Provide the (X, Y) coordinate of the cell's center where the given text is located.  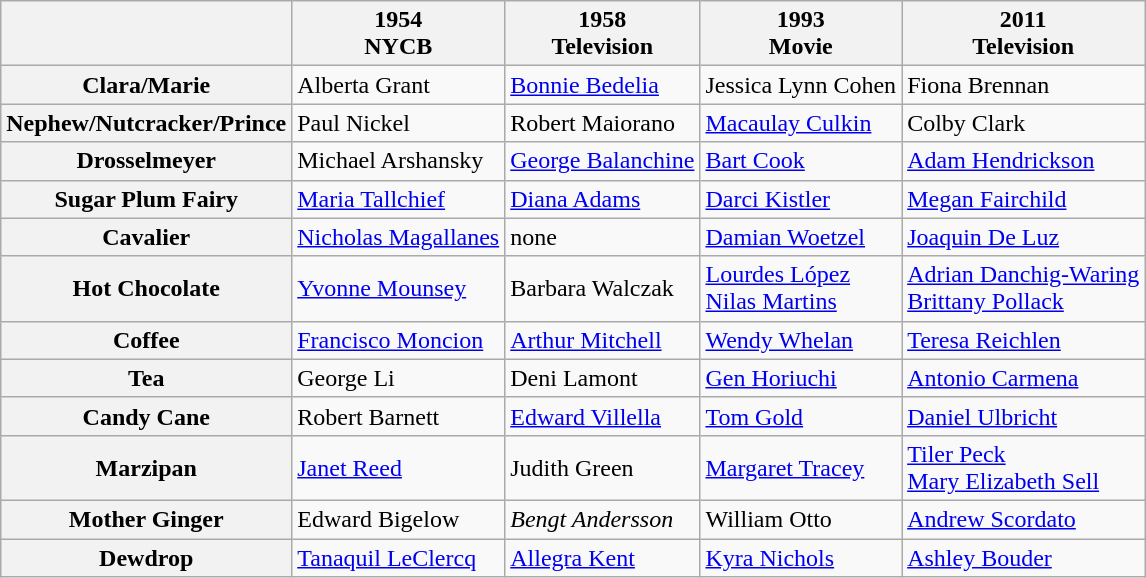
Sugar Plum Fairy (146, 199)
Bart Cook (801, 161)
Tom Gold (801, 416)
Alberta Grant (398, 85)
2011Television (1024, 34)
Edward Villella (602, 416)
Daniel Ulbricht (1024, 416)
1958Television (602, 34)
Tea (146, 378)
Adrian Danchig-WaringBrittany Pollack (1024, 288)
Arthur Mitchell (602, 340)
Robert Barnett (398, 416)
Nicholas Magallanes (398, 237)
Allegra Kent (602, 557)
William Otto (801, 519)
Diana Adams (602, 199)
Fiona Brennan (1024, 85)
Colby Clark (1024, 123)
Robert Maiorano (602, 123)
Edward Bigelow (398, 519)
Michael Arshansky (398, 161)
Deni Lamont (602, 378)
Paul Nickel (398, 123)
Nephew/Nutcracker/Prince (146, 123)
Candy Cane (146, 416)
Coffee (146, 340)
none (602, 237)
Kyra Nichols (801, 557)
Antonio Carmena (1024, 378)
Yvonne Mounsey (398, 288)
Marzipan (146, 468)
Joaquin De Luz (1024, 237)
Adam Hendrickson (1024, 161)
Gen Horiuchi (801, 378)
Lourdes LópezNilas Martins (801, 288)
Andrew Scordato (1024, 519)
Maria Tallchief (398, 199)
Margaret Tracey (801, 468)
Tiler PeckMary Elizabeth Sell (1024, 468)
Darci Kistler (801, 199)
Tanaquil LeClercq (398, 557)
George Li (398, 378)
Mother Ginger (146, 519)
1993Movie (801, 34)
Clara/Marie (146, 85)
Teresa Reichlen (1024, 340)
Dewdrop (146, 557)
1954NYCB (398, 34)
Cavalier (146, 237)
Bengt Andersson (602, 519)
Wendy Whelan (801, 340)
Janet Reed (398, 468)
George Balanchine (602, 161)
Jessica Lynn Cohen (801, 85)
Damian Woetzel (801, 237)
Drosselmeyer (146, 161)
Ashley Bouder (1024, 557)
Bonnie Bedelia (602, 85)
Barbara Walczak (602, 288)
Judith Green (602, 468)
Macaulay Culkin (801, 123)
Hot Chocolate (146, 288)
Francisco Moncion (398, 340)
Megan Fairchild (1024, 199)
